Pinpoint the cell where the given text exists, returning its [x, y] midpoint coordinate. 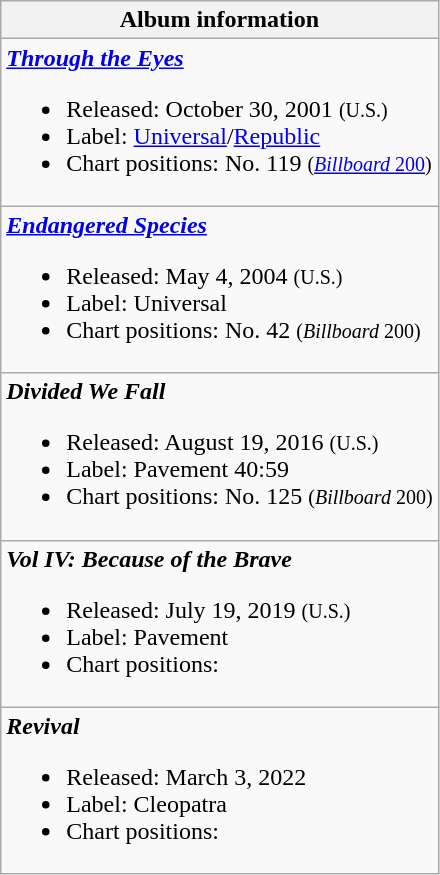
Album information [220, 20]
RevivalReleased: March 3, 2022Label: CleopatraChart positions: [220, 790]
Divided We FallReleased: August 19, 2016 (U.S.)Label: Pavement 40:59Chart positions: No. 125 (Billboard 200) [220, 456]
Through the EyesReleased: October 30, 2001 (U.S.)Label: Universal/RepublicChart positions: No. 119 (Billboard 200) [220, 122]
Vol IV: Because of the BraveReleased: July 19, 2019 (U.S.)Label: PavementChart positions: [220, 624]
Endangered SpeciesReleased: May 4, 2004 (U.S.)Label: UniversalChart positions: No. 42 (Billboard 200) [220, 290]
